Return the (x, y) coordinate for the center point of the cell that contains the specified text.  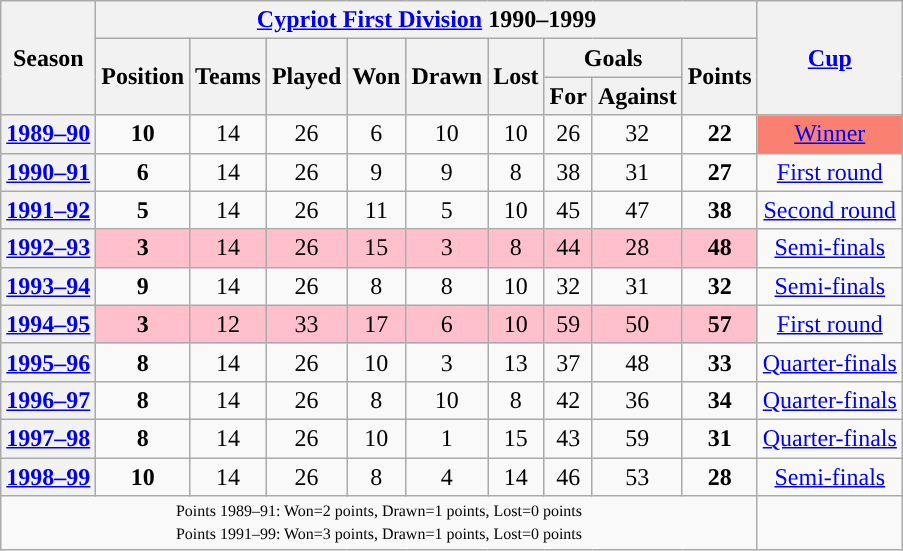
46 (568, 477)
Points (720, 77)
1989–90 (48, 134)
1991–92 (48, 210)
42 (568, 400)
45 (568, 210)
Season (48, 58)
17 (376, 324)
53 (637, 477)
22 (720, 134)
50 (637, 324)
Played (306, 77)
Goals (613, 58)
1997–98 (48, 438)
44 (568, 248)
For (568, 96)
11 (376, 210)
1996–97 (48, 400)
57 (720, 324)
Lost (516, 77)
36 (637, 400)
Points 1989–91: Won=2 points, Drawn=1 points, Lost=0 points Points 1991–99: Won=3 points, Drawn=1 points, Lost=0 points (379, 523)
Against (637, 96)
27 (720, 172)
Winner (830, 134)
1998–99 (48, 477)
Drawn (447, 77)
1990–91 (48, 172)
47 (637, 210)
43 (568, 438)
Cypriot First Division 1990–1999 (426, 20)
4 (447, 477)
Teams (228, 77)
1993–94 (48, 286)
Position (143, 77)
1992–93 (48, 248)
Second round (830, 210)
1994–95 (48, 324)
1995–96 (48, 362)
37 (568, 362)
34 (720, 400)
Won (376, 77)
13 (516, 362)
1 (447, 438)
12 (228, 324)
Cup (830, 58)
